Determine the (X, Y) coordinate at the center of the cell enclosing the given text.  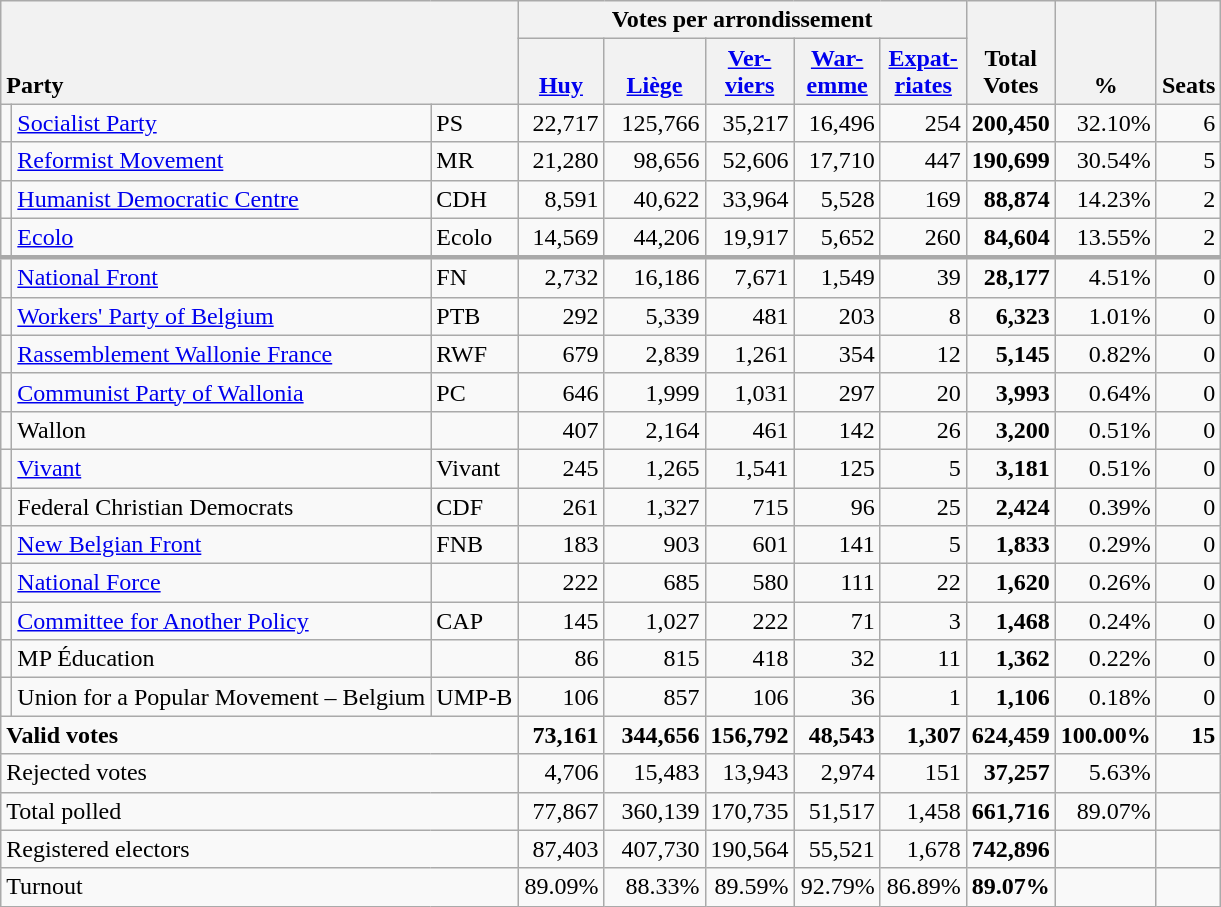
1,327 (654, 507)
32.10% (1106, 123)
1,549 (837, 278)
354 (837, 354)
1,833 (1010, 545)
14.23% (1106, 199)
22 (923, 583)
6 (1188, 123)
0.82% (1106, 354)
4.51% (1106, 278)
1.01% (1106, 316)
Total polled (260, 811)
40,622 (654, 199)
12 (923, 354)
86.89% (923, 887)
20 (923, 392)
418 (750, 659)
UMP-B (474, 697)
1,362 (1010, 659)
17,710 (837, 161)
0.29% (1106, 545)
1 (923, 697)
203 (837, 316)
0.64% (1106, 392)
30.54% (1106, 161)
1,106 (1010, 697)
89.09% (561, 887)
Votes per arrondissement (742, 20)
360,139 (654, 811)
7,671 (750, 278)
0.22% (1106, 659)
111 (837, 583)
1,999 (654, 392)
MR (474, 161)
624,459 (1010, 735)
FN (474, 278)
88.33% (654, 887)
261 (561, 507)
87,403 (561, 849)
481 (750, 316)
407,730 (654, 849)
190,564 (750, 849)
0.39% (1106, 507)
5,339 (654, 316)
National Front (222, 278)
190,699 (1010, 161)
2,974 (837, 773)
292 (561, 316)
CAP (474, 621)
3,200 (1010, 430)
77,867 (561, 811)
51,517 (837, 811)
100.00% (1106, 735)
0.18% (1106, 697)
715 (750, 507)
16,496 (837, 123)
44,206 (654, 238)
1,458 (923, 811)
Registered electors (260, 849)
6,323 (1010, 316)
25 (923, 507)
254 (923, 123)
CDH (474, 199)
National Force (222, 583)
461 (750, 430)
1,620 (1010, 583)
Seats (1188, 52)
War- emme (837, 72)
297 (837, 392)
35,217 (750, 123)
84,604 (1010, 238)
Federal Christian Democrats (222, 507)
89.59% (750, 887)
857 (654, 697)
Liège (654, 72)
1,265 (654, 468)
5,652 (837, 238)
55,521 (837, 849)
1,031 (750, 392)
Expat- riates (923, 72)
Rassemblement Wallonie France (222, 354)
14,569 (561, 238)
Humanist Democratic Centre (222, 199)
2,164 (654, 430)
Huy (561, 72)
3 (923, 621)
11 (923, 659)
815 (654, 659)
Ver- viers (750, 72)
2,839 (654, 354)
903 (654, 545)
19,917 (750, 238)
MP Éducation (222, 659)
580 (750, 583)
16,186 (654, 278)
88,874 (1010, 199)
145 (561, 621)
98,656 (654, 161)
52,606 (750, 161)
39 (923, 278)
Socialist Party (222, 123)
245 (561, 468)
71 (837, 621)
96 (837, 507)
1,027 (654, 621)
3,181 (1010, 468)
4,706 (561, 773)
CDF (474, 507)
5,528 (837, 199)
0.24% (1106, 621)
Total Votes (1010, 52)
0.26% (1106, 583)
183 (561, 545)
8,591 (561, 199)
156,792 (750, 735)
8 (923, 316)
601 (750, 545)
141 (837, 545)
21,280 (561, 161)
36 (837, 697)
15,483 (654, 773)
Rejected votes (260, 773)
142 (837, 430)
22,717 (561, 123)
2,732 (561, 278)
FNB (474, 545)
151 (923, 773)
PTB (474, 316)
73,161 (561, 735)
Communist Party of Wallonia (222, 392)
1,541 (750, 468)
13,943 (750, 773)
169 (923, 199)
679 (561, 354)
407 (561, 430)
1,261 (750, 354)
447 (923, 161)
Party (260, 52)
5,145 (1010, 354)
Wallon (222, 430)
13.55% (1106, 238)
1,468 (1010, 621)
32 (837, 659)
344,656 (654, 735)
New Belgian Front (222, 545)
2,424 (1010, 507)
661,716 (1010, 811)
125 (837, 468)
28,177 (1010, 278)
1,678 (923, 849)
1,307 (923, 735)
125,766 (654, 123)
170,735 (750, 811)
Union for a Popular Movement – Belgium (222, 697)
646 (561, 392)
37,257 (1010, 773)
Committee for Another Policy (222, 621)
% (1106, 52)
33,964 (750, 199)
92.79% (837, 887)
Valid votes (260, 735)
26 (923, 430)
200,450 (1010, 123)
742,896 (1010, 849)
5.63% (1106, 773)
Reformist Movement (222, 161)
PC (474, 392)
15 (1188, 735)
Workers' Party of Belgium (222, 316)
685 (654, 583)
RWF (474, 354)
86 (561, 659)
48,543 (837, 735)
260 (923, 238)
PS (474, 123)
Turnout (260, 887)
3,993 (1010, 392)
